Provide the (X, Y) coordinate of the cell's center where the given text is located.  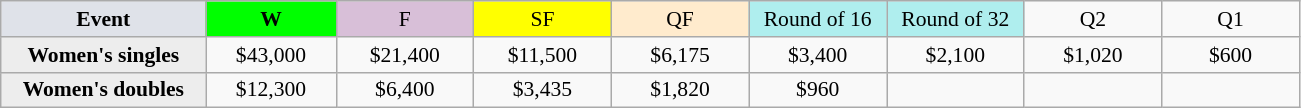
$960 (818, 90)
Women's singles (104, 55)
$12,300 (271, 90)
Women's doubles (104, 90)
Round of 16 (818, 19)
Q1 (1231, 19)
SF (543, 19)
F (405, 19)
Round of 32 (955, 19)
$1,020 (1093, 55)
$3,435 (543, 90)
$6,400 (405, 90)
$1,820 (680, 90)
$2,100 (955, 55)
$11,500 (543, 55)
QF (680, 19)
$6,175 (680, 55)
$600 (1231, 55)
Event (104, 19)
Q2 (1093, 19)
$3,400 (818, 55)
$21,400 (405, 55)
W (271, 19)
$43,000 (271, 55)
